Provide the [x, y] coordinate of the cell's center where the given text is located.  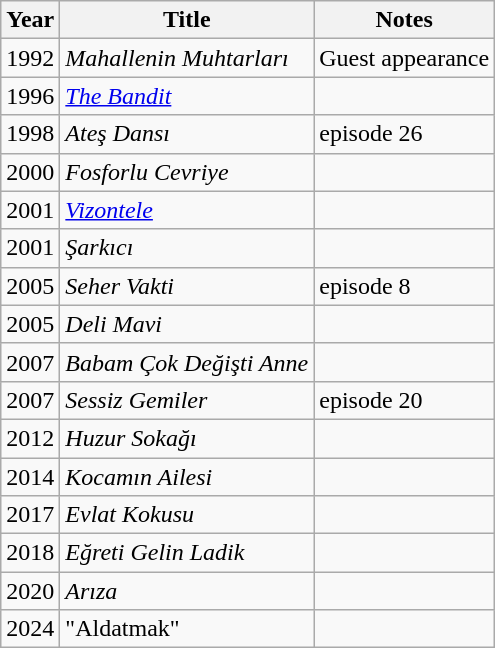
2012 [30, 438]
Mahallenin Muhtarları [187, 58]
The Bandit [187, 96]
episode 8 [404, 286]
Fosforlu Cevriye [187, 172]
Huzur Sokağı [187, 438]
Eğreti Gelin Ladik [187, 553]
Vizontele [187, 210]
2020 [30, 591]
2014 [30, 477]
2000 [30, 172]
Arıza [187, 591]
"Aldatmak" [187, 629]
Şarkıcı [187, 248]
Ateş Dansı [187, 134]
Kocamın Ailesi [187, 477]
1998 [30, 134]
Guest appearance [404, 58]
Evlat Kokusu [187, 515]
2018 [30, 553]
Babam Çok Değişti Anne [187, 362]
Seher Vakti [187, 286]
2024 [30, 629]
1992 [30, 58]
Year [30, 20]
Sessiz Gemiler [187, 400]
Title [187, 20]
Notes [404, 20]
1996 [30, 96]
Deli Mavi [187, 324]
episode 26 [404, 134]
episode 20 [404, 400]
2017 [30, 515]
